Provide the (X, Y) coordinate of the cell's center where the given text is located.  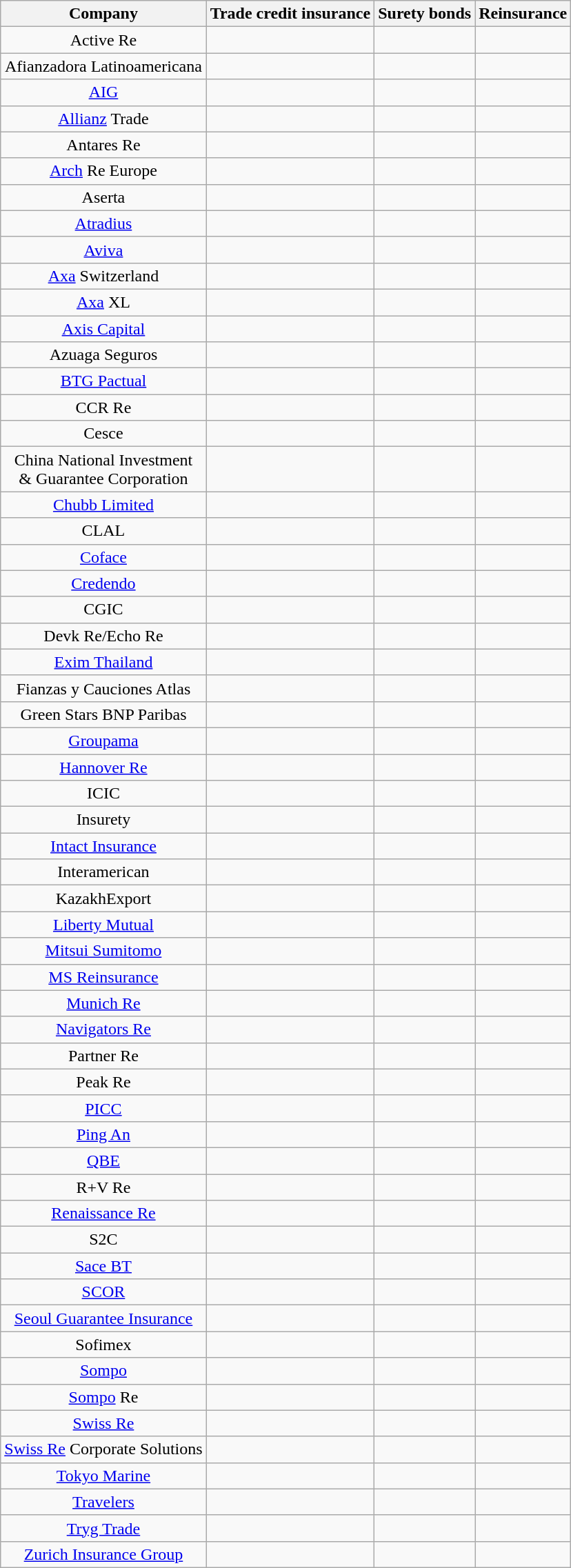
Aserta (103, 197)
S2C (103, 1240)
CLAL (103, 531)
Swiss Re (103, 1423)
Trade credit insurance (290, 14)
Peak Re (103, 1082)
Coface (103, 557)
CGIC (103, 610)
MS Reinsurance (103, 977)
Aviva (103, 250)
QBE (103, 1160)
Sace BT (103, 1266)
KazakhExport (103, 898)
Axis Capital (103, 329)
Mitsui Sumitomo (103, 951)
R+V Re (103, 1187)
Partner Re (103, 1056)
Exim Thailand (103, 662)
Insurety (103, 820)
China National Investment& Guarantee Corporation (103, 469)
Axa Switzerland (103, 276)
Arch Re Europe (103, 171)
PICC (103, 1108)
Seoul Guarantee Insurance (103, 1318)
AIG (103, 92)
Intact Insurance (103, 846)
SCOR (103, 1292)
Allianz Trade (103, 119)
Cesce (103, 434)
Navigators Re (103, 1029)
Sompo (103, 1371)
Sofimex (103, 1345)
Ping An (103, 1134)
Azuaga Seguros (103, 355)
Active Re (103, 40)
Afianzadora Latinoamericana (103, 66)
Reinsurance (523, 14)
Surety bonds (425, 14)
Company (103, 14)
Fianzas y Cauciones Atlas (103, 688)
BTG Pactual (103, 381)
Zurich Insurance Group (103, 1554)
Groupama (103, 741)
Munich Re (103, 1003)
Green Stars BNP Paribas (103, 714)
ICIC (103, 794)
Tokyo Marine (103, 1476)
Axa XL (103, 302)
Hannover Re (103, 767)
Renaissance Re (103, 1214)
Tryg Trade (103, 1528)
Sompo Re (103, 1397)
Liberty Mutual (103, 925)
Travelers (103, 1502)
Atradius (103, 223)
Devk Re/Echo Re (103, 636)
CCR Re (103, 408)
Antares Re (103, 145)
Swiss Re Corporate Solutions (103, 1449)
Chubb Limited (103, 505)
Interamerican (103, 872)
Credendo (103, 583)
